Detect which cell encompasses the target text, then output its [x, y] center coordinate. 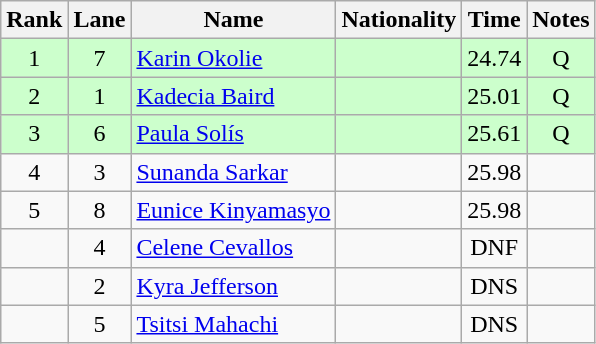
25.61 [494, 134]
24.74 [494, 58]
Sunanda Sarkar [234, 172]
Kadecia Baird [234, 96]
Tsitsi Mahachi [234, 324]
Nationality [399, 20]
8 [100, 210]
Lane [100, 20]
Karin Okolie [234, 58]
Eunice Kinyamasyo [234, 210]
7 [100, 58]
Time [494, 20]
Notes [561, 20]
Name [234, 20]
DNF [494, 248]
Rank [34, 20]
6 [100, 134]
Kyra Jefferson [234, 286]
Celene Cevallos [234, 248]
25.01 [494, 96]
Paula Solís [234, 134]
